For the text-containing cell, return its midpoint in [x, y] coordinate format. 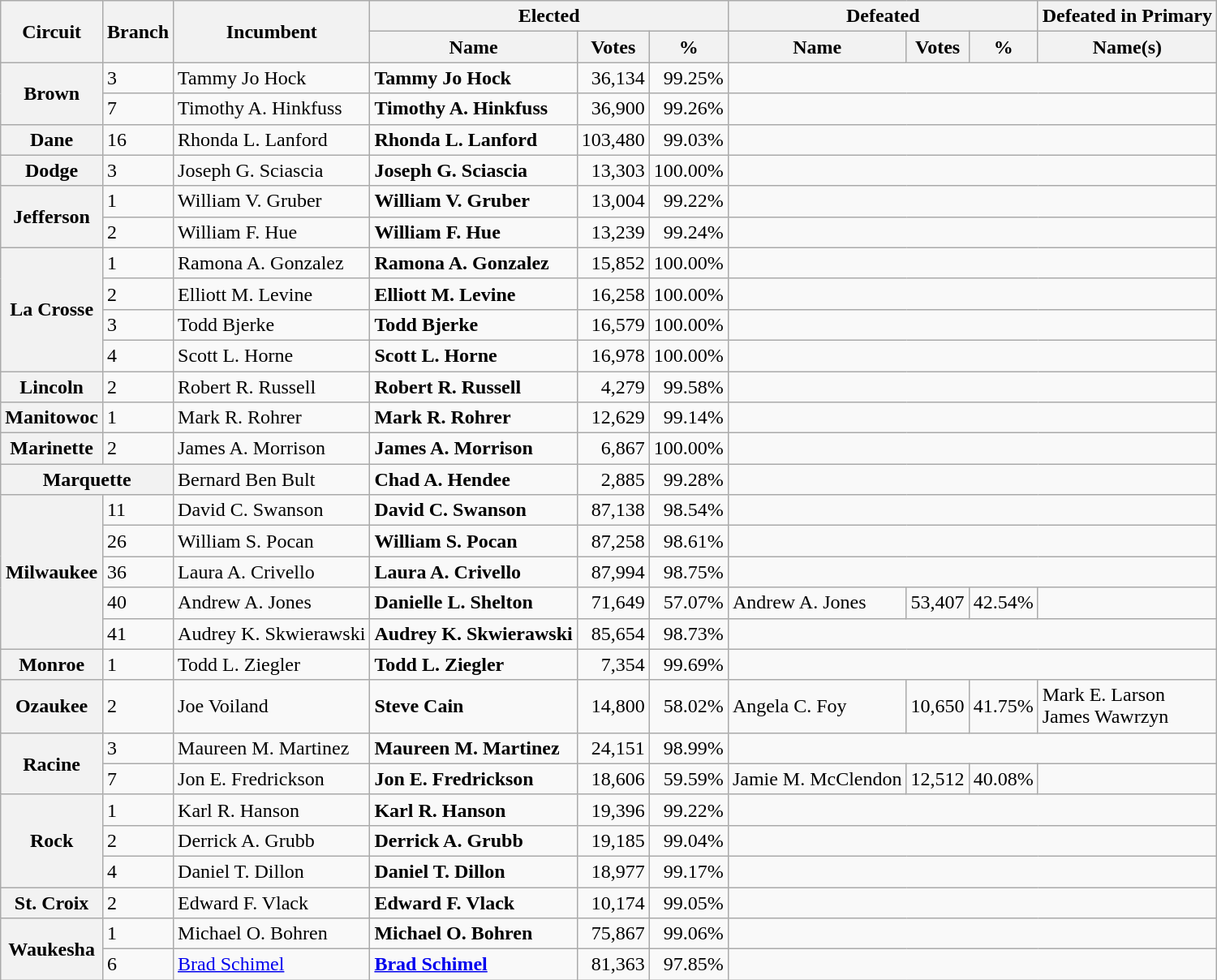
16 [138, 140]
Marinette [52, 449]
19,396 [613, 810]
87,994 [613, 572]
97.85% [688, 965]
40.08% [1003, 779]
Brown [52, 93]
2,885 [613, 479]
16,258 [613, 294]
87,138 [613, 510]
99.26% [688, 109]
St. Croix [52, 903]
98.54% [688, 510]
Circuit [52, 32]
99.04% [688, 840]
41.75% [1003, 706]
Name(s) [1127, 47]
36,134 [613, 78]
Dodge [52, 170]
Steve Cain [474, 706]
Angela C. Foy [817, 706]
6 [138, 965]
18,606 [613, 779]
42.54% [1003, 603]
16,579 [613, 325]
13,004 [613, 201]
71,649 [613, 603]
18,977 [613, 871]
11 [138, 510]
24,151 [613, 748]
Chad A. Hendee [474, 479]
Manitowoc [52, 418]
99.06% [688, 934]
26 [138, 541]
81,363 [613, 965]
98.75% [688, 572]
Danielle L. Shelton [474, 603]
99.25% [688, 78]
12,629 [613, 418]
58.02% [688, 706]
98.73% [688, 634]
Racine [52, 763]
99.05% [688, 903]
La Crosse [52, 309]
10,650 [938, 706]
85,654 [613, 634]
14,800 [613, 706]
15,852 [613, 263]
99.58% [688, 387]
Dane [52, 140]
13,303 [613, 170]
Mark E. LarsonJames Wawrzyn [1127, 706]
Monroe [52, 664]
Defeated [883, 16]
Jefferson [52, 217]
103,480 [613, 140]
Jamie M. McClendon [817, 779]
13,239 [613, 232]
98.61% [688, 541]
4,279 [613, 387]
36 [138, 572]
40 [138, 603]
Rock [52, 840]
Ozaukee [52, 706]
12,512 [938, 779]
99.69% [688, 664]
Joe Voiland [272, 706]
Milwaukee [52, 572]
Bernard Ben Bult [272, 479]
6,867 [613, 449]
19,185 [613, 840]
59.59% [688, 779]
7,354 [613, 664]
98.99% [688, 748]
Lincoln [52, 387]
99.14% [688, 418]
Waukesha [52, 949]
Elected [548, 16]
75,867 [613, 934]
57.07% [688, 603]
Defeated in Primary [1127, 16]
Marquette [88, 479]
Branch [138, 32]
16,978 [613, 355]
99.17% [688, 871]
87,258 [613, 541]
41 [138, 634]
99.03% [688, 140]
99.24% [688, 232]
53,407 [938, 603]
99.28% [688, 479]
36,900 [613, 109]
Incumbent [272, 32]
10,174 [613, 903]
